Pinpoint the cell where the given text exists, returning its (x, y) midpoint coordinate. 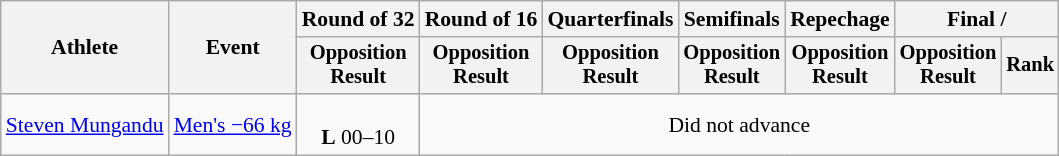
Quarterfinals (610, 19)
Final / (977, 19)
Men's −66 kg (233, 124)
Round of 16 (482, 19)
Round of 32 (358, 19)
Rank (1030, 66)
Did not advance (740, 124)
Event (233, 48)
Athlete (85, 48)
Repechage (840, 19)
Semifinals (732, 19)
Steven Mungandu (85, 124)
L 00–10 (358, 124)
